Capture the cell that displays the provided text and extract its [X, Y] central coordinate. 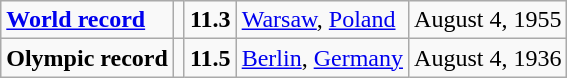
August 4, 1936 [488, 58]
Berlin, Germany [322, 58]
11.5 [210, 58]
Warsaw, Poland [322, 20]
August 4, 1955 [488, 20]
Olympic record [88, 58]
11.3 [210, 20]
World record [88, 20]
